Determine the [X, Y] coordinate at the center of the cell enclosing the given text.  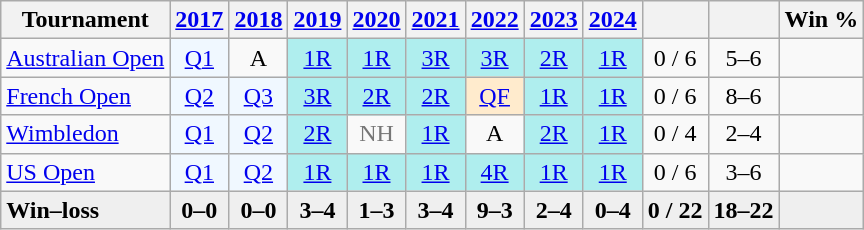
2020 [376, 20]
US Open [86, 172]
9–3 [494, 210]
2024 [612, 20]
1–3 [376, 210]
Win–loss [86, 210]
Australian Open [86, 58]
2021 [436, 20]
0 / 4 [675, 134]
2018 [258, 20]
18–22 [744, 210]
French Open [86, 96]
2017 [200, 20]
4R [494, 172]
8–6 [744, 96]
5–6 [744, 58]
Wimbledon [86, 134]
QF [494, 96]
2022 [494, 20]
Q3 [258, 96]
Win % [822, 20]
NH [376, 134]
0 / 22 [675, 210]
0–4 [612, 210]
2023 [554, 20]
3–6 [744, 172]
2019 [318, 20]
Tournament [86, 20]
